Provide the (X, Y) coordinate of the cell's center where the given text is located.  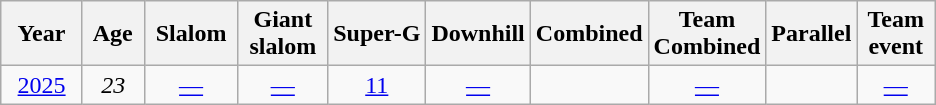
Super-G (377, 34)
Combined (589, 34)
Slalom (191, 34)
Age (113, 34)
Year (42, 34)
Parallel (812, 34)
11 (377, 85)
23 (113, 85)
Team event (896, 34)
Downhill (478, 34)
2025 (42, 85)
Giant slalom (283, 34)
TeamCombined (707, 34)
